Identify which cell holds the provided text, then report its [x, y] central coordinate. 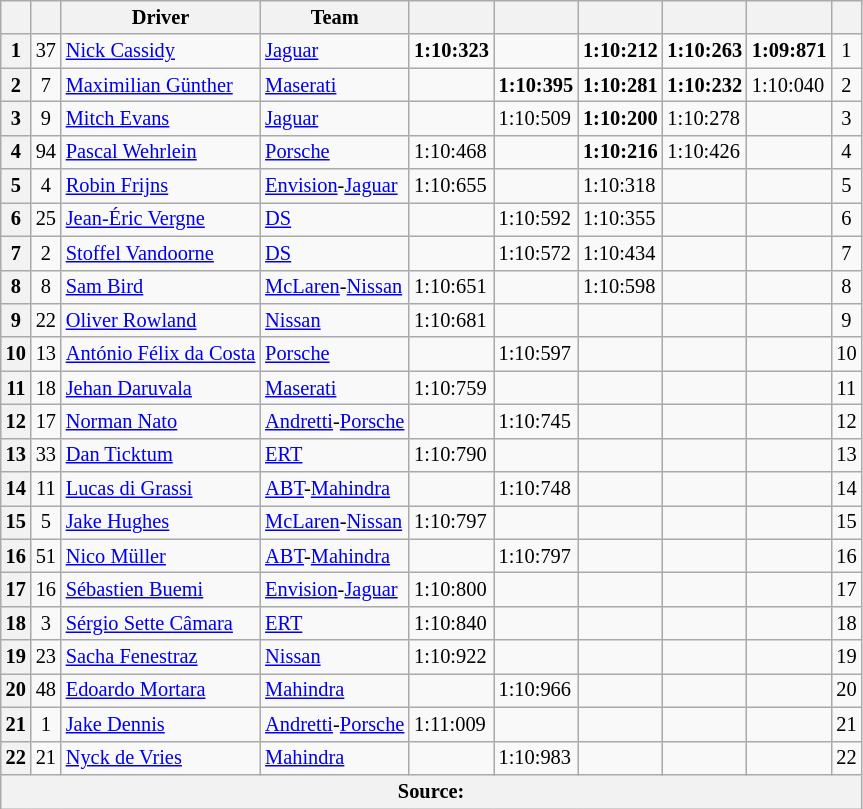
1:10:966 [536, 690]
1:10:395 [536, 85]
23 [46, 657]
1:10:651 [451, 287]
Edoardo Mortara [160, 690]
Nick Cassidy [160, 51]
51 [46, 556]
1:10:263 [705, 51]
1:10:598 [620, 287]
Stoffel Vandoorne [160, 253]
1:10:323 [451, 51]
Sam Bird [160, 287]
1:10:278 [705, 118]
Source: [432, 791]
Dan Ticktum [160, 455]
Nico Müller [160, 556]
1:10:681 [451, 320]
48 [46, 690]
94 [46, 152]
1:10:426 [705, 152]
1:10:281 [620, 85]
Pascal Wehrlein [160, 152]
1:10:509 [536, 118]
Jake Dennis [160, 724]
Oliver Rowland [160, 320]
Nyck de Vries [160, 758]
1:10:840 [451, 623]
Team [334, 17]
1:10:572 [536, 253]
1:09:871 [789, 51]
1:10:318 [620, 186]
1:10:748 [536, 489]
Lucas di Grassi [160, 489]
1:10:745 [536, 421]
1:10:800 [451, 589]
25 [46, 219]
1:10:434 [620, 253]
Norman Nato [160, 421]
1:10:355 [620, 219]
Jake Hughes [160, 522]
Driver [160, 17]
1:10:759 [451, 388]
Jean-Éric Vergne [160, 219]
1:10:655 [451, 186]
1:10:212 [620, 51]
Sérgio Sette Câmara [160, 623]
Mitch Evans [160, 118]
Jehan Daruvala [160, 388]
1:11:009 [451, 724]
33 [46, 455]
António Félix da Costa [160, 354]
1:10:040 [789, 85]
Sébastien Buemi [160, 589]
Sacha Fenestraz [160, 657]
1:10:216 [620, 152]
1:10:790 [451, 455]
1:10:597 [536, 354]
Robin Frijns [160, 186]
1:10:922 [451, 657]
1:10:592 [536, 219]
Maximilian Günther [160, 85]
1:10:200 [620, 118]
1:10:468 [451, 152]
37 [46, 51]
1:10:232 [705, 85]
1:10:983 [536, 758]
